Find where the given text appears and provide that cell's center as [X, Y] coordinate. 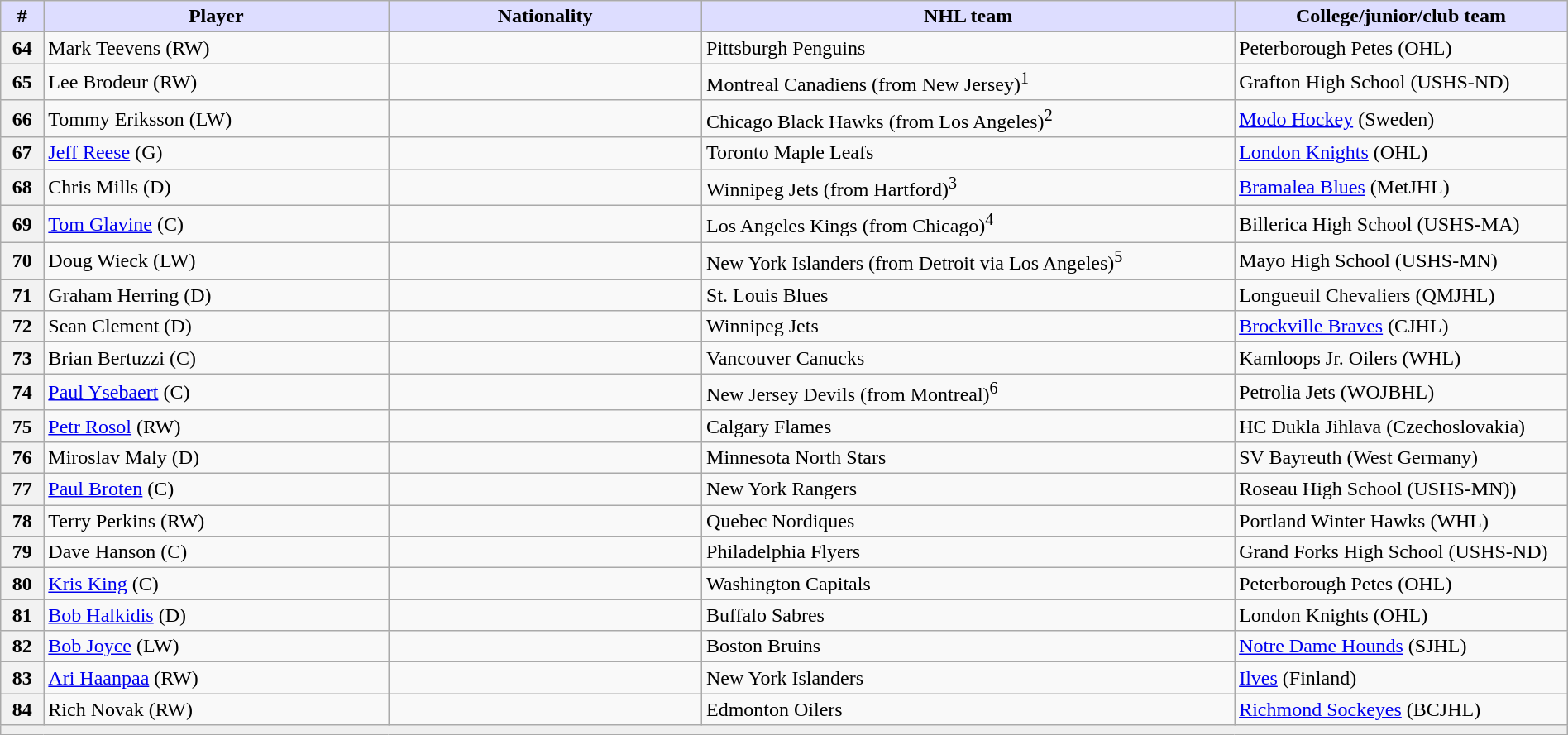
Tom Glavine (C) [217, 225]
Longueuil Chevaliers (QMJHL) [1401, 295]
70 [22, 261]
68 [22, 187]
New York Rangers [968, 489]
Modo Hockey (Sweden) [1401, 119]
76 [22, 458]
Billerica High School (USHS-MA) [1401, 225]
Brockville Braves (CJHL) [1401, 327]
74 [22, 392]
Grand Forks High School (USHS-ND) [1401, 552]
Boston Bruins [968, 647]
Kris King (C) [217, 584]
66 [22, 119]
Calgary Flames [968, 426]
72 [22, 327]
Jeff Reese (G) [217, 153]
83 [22, 678]
Paul Ysebaert (C) [217, 392]
80 [22, 584]
Petr Rosol (RW) [217, 426]
Doug Wieck (LW) [217, 261]
New York Islanders [968, 678]
Los Angeles Kings (from Chicago)4 [968, 225]
Toronto Maple Leafs [968, 153]
New Jersey Devils (from Montreal)6 [968, 392]
Lee Brodeur (RW) [217, 83]
Notre Dame Hounds (SJHL) [1401, 647]
Mark Teevens (RW) [217, 48]
Kamloops Jr. Oilers (WHL) [1401, 358]
65 [22, 83]
Brian Bertuzzi (C) [217, 358]
SV Bayreuth (West Germany) [1401, 458]
Pittsburgh Penguins [968, 48]
Ilves (Finland) [1401, 678]
78 [22, 521]
Tommy Eriksson (LW) [217, 119]
Ari Haanpaa (RW) [217, 678]
75 [22, 426]
Graham Herring (D) [217, 295]
Mayo High School (USHS-MN) [1401, 261]
Buffalo Sabres [968, 615]
69 [22, 225]
Paul Broten (C) [217, 489]
Bob Joyce (LW) [217, 647]
73 [22, 358]
# [22, 17]
Portland Winter Hawks (WHL) [1401, 521]
Roseau High School (USHS-MN)) [1401, 489]
Vancouver Canucks [968, 358]
Winnipeg Jets (from Hartford)3 [968, 187]
79 [22, 552]
Terry Perkins (RW) [217, 521]
Richmond Sockeyes (BCJHL) [1401, 709]
82 [22, 647]
Grafton High School (USHS-ND) [1401, 83]
Quebec Nordiques [968, 521]
College/junior/club team [1401, 17]
Miroslav Maly (D) [217, 458]
77 [22, 489]
Edmonton Oilers [968, 709]
Petrolia Jets (WOJBHL) [1401, 392]
Sean Clement (D) [217, 327]
Philadelphia Flyers [968, 552]
Bob Halkidis (D) [217, 615]
67 [22, 153]
Washington Capitals [968, 584]
NHL team [968, 17]
Winnipeg Jets [968, 327]
Bramalea Blues (MetJHL) [1401, 187]
Minnesota North Stars [968, 458]
84 [22, 709]
Chicago Black Hawks (from Los Angeles)2 [968, 119]
64 [22, 48]
Montreal Canadiens (from New Jersey)1 [968, 83]
New York Islanders (from Detroit via Los Angeles)5 [968, 261]
St. Louis Blues [968, 295]
Dave Hanson (C) [217, 552]
HC Dukla Jihlava (Czechoslovakia) [1401, 426]
71 [22, 295]
Nationality [546, 17]
Player [217, 17]
81 [22, 615]
Rich Novak (RW) [217, 709]
Chris Mills (D) [217, 187]
